Determine the [X, Y] coordinate at the center of the cell enclosing the given text.  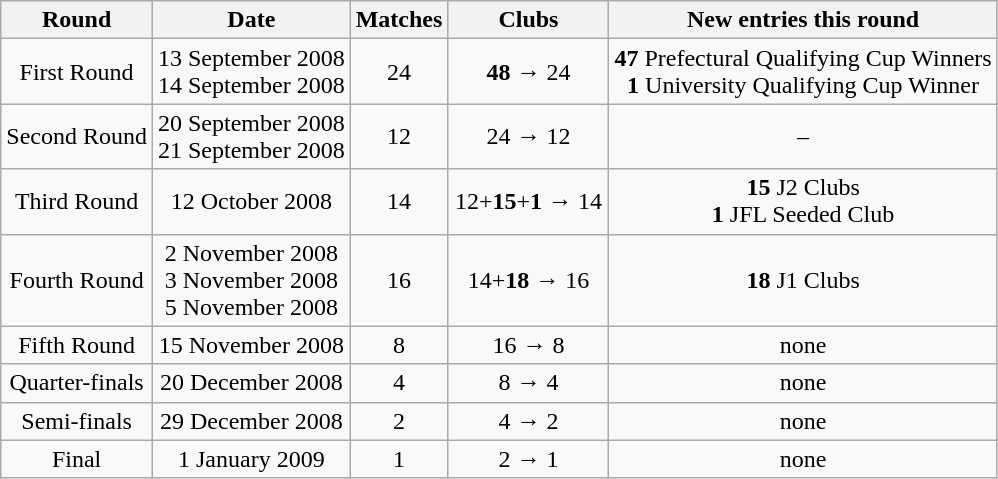
24 [399, 72]
12 [399, 136]
– [803, 136]
14 [399, 202]
29 December 2008 [251, 421]
24 → 12 [528, 136]
Semi-finals [77, 421]
Fourth Round [77, 280]
Third Round [77, 202]
4 → 2 [528, 421]
New entries this round [803, 20]
8 → 4 [528, 383]
2 → 1 [528, 459]
12 October 2008 [251, 202]
12+15+1 → 14 [528, 202]
1 January 2009 [251, 459]
Second Round [77, 136]
20 December 2008 [251, 383]
2 [399, 421]
Matches [399, 20]
16 [399, 280]
15 November 2008 [251, 345]
First Round [77, 72]
1 [399, 459]
14+18 → 16 [528, 280]
16 → 8 [528, 345]
47 Prefectural Qualifying Cup Winners1 University Qualifying Cup Winner [803, 72]
18 J1 Clubs [803, 280]
20 September 200821 September 2008 [251, 136]
4 [399, 383]
Final [77, 459]
Quarter-finals [77, 383]
15 J2 Clubs 1 JFL Seeded Club [803, 202]
Fifth Round [77, 345]
8 [399, 345]
2 November 20083 November 20085 November 2008 [251, 280]
Date [251, 20]
Clubs [528, 20]
48 → 24 [528, 72]
Round [77, 20]
13 September 200814 September 2008 [251, 72]
